Provide the (X, Y) coordinate of the cell's center where the given text is located.  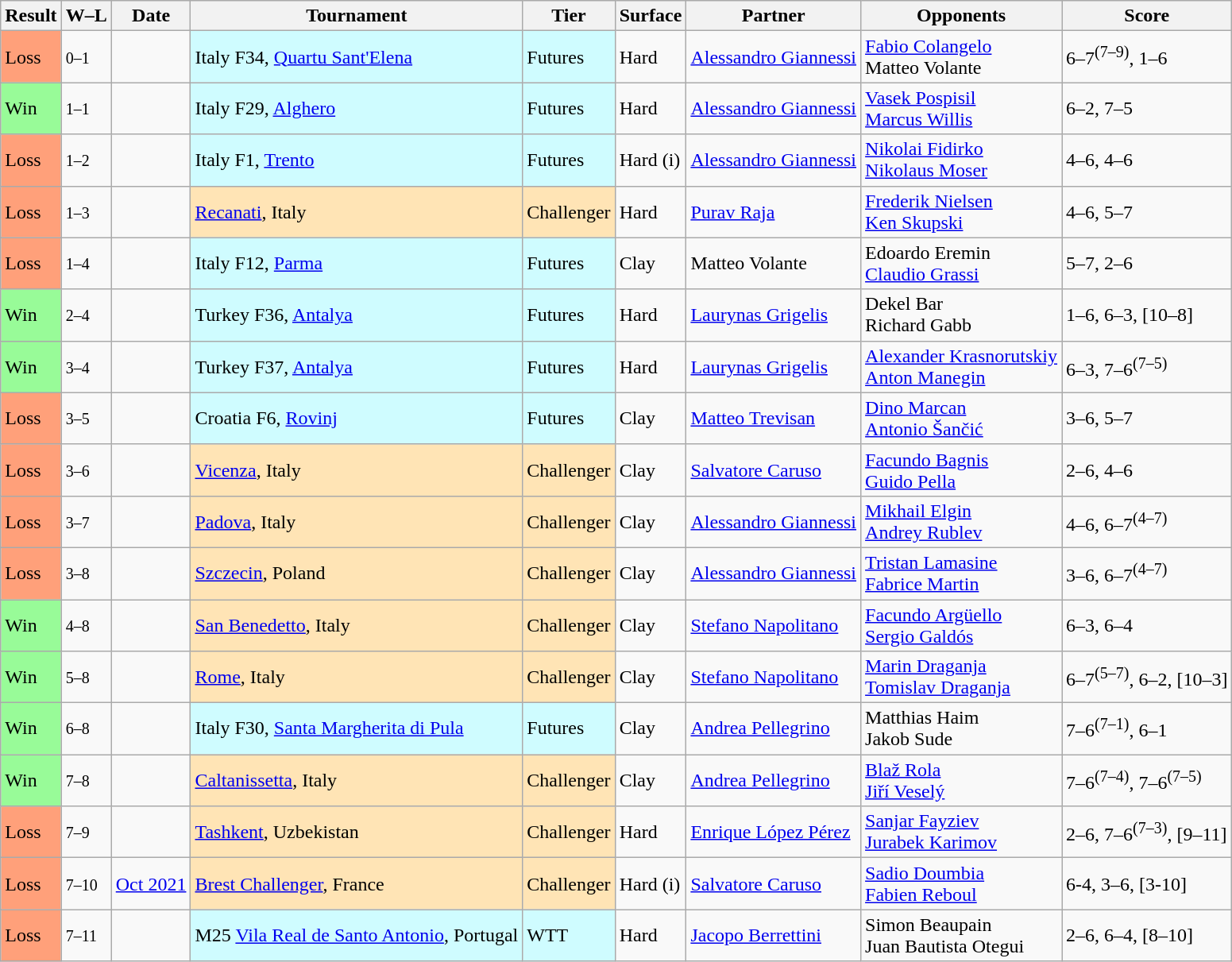
7–8 (86, 780)
1–2 (86, 160)
Matteo Volante (774, 264)
1–6, 6–3, [10–8] (1147, 315)
3–6 (86, 470)
Caltanissetta, Italy (357, 780)
7–11 (86, 936)
1–3 (86, 211)
6–3, 6–4 (1147, 624)
6–7(7–9), 1–6 (1147, 57)
2–6, 4–6 (1147, 470)
6–2, 7–5 (1147, 108)
1–4 (86, 264)
Alexander Krasnorutskiy Anton Manegin (961, 367)
Facundo Argüello Sergio Galdós (961, 624)
W–L (86, 16)
Date (151, 16)
Italy F1, Trento (357, 160)
Blaž Rola Jiří Veselý (961, 780)
Italy F30, Santa Margherita di Pula (357, 729)
Recanati, Italy (357, 211)
3–6, 6–7(4–7) (1147, 574)
2–4 (86, 315)
Edoardo Eremin Claudio Grassi (961, 264)
San Benedetto, Italy (357, 624)
Mikhail Elgin Andrey Rublev (961, 521)
Italy F12, Parma (357, 264)
Oct 2021 (151, 883)
7–10 (86, 883)
Purav Raja (774, 211)
Vasek Pospisil Marcus Willis (961, 108)
Tournament (357, 16)
Enrique López Pérez (774, 833)
6-4, 3–6, [3-10] (1147, 883)
Turkey F37, Antalya (357, 367)
2–6, 6–4, [8–10] (1147, 936)
Brest Challenger, France (357, 883)
Matthias Haim Jakob Sude (961, 729)
M25 Vila Real de Santo Antonio, Portugal (357, 936)
Dino Marcan Antonio Šančić (961, 418)
WTT (569, 936)
Sadio Doumbia Fabien Reboul (961, 883)
4–8 (86, 624)
Nikolai Fidirko Nikolaus Moser (961, 160)
Opponents (961, 16)
Turkey F36, Antalya (357, 315)
Tristan Lamasine Fabrice Martin (961, 574)
7–9 (86, 833)
4–6, 4–6 (1147, 160)
4–6, 6–7(4–7) (1147, 521)
Matteo Trevisan (774, 418)
3–6, 5–7 (1147, 418)
0–1 (86, 57)
Padova, Italy (357, 521)
Vicenza, Italy (357, 470)
Result (31, 16)
7–6(7–4), 7–6(7–5) (1147, 780)
Facundo Bagnis Guido Pella (961, 470)
Frederik Nielsen Ken Skupski (961, 211)
6–7(5–7), 6–2, [10–3] (1147, 677)
Szczecin, Poland (357, 574)
3–8 (86, 574)
3–4 (86, 367)
4–6, 5–7 (1147, 211)
1–1 (86, 108)
Surface (651, 16)
Tashkent, Uzbekistan (357, 833)
Rome, Italy (357, 677)
6–8 (86, 729)
Croatia F6, Rovinj (357, 418)
Fabio Colangelo Matteo Volante (961, 57)
2–6, 7–6(7–3), [9–11] (1147, 833)
Marin Draganja Tomislav Draganja (961, 677)
Sanjar Fayziev Jurabek Karimov (961, 833)
Score (1147, 16)
Italy F29, Alghero (357, 108)
7–6(7–1), 6–1 (1147, 729)
Italy F34, Quartu Sant'Elena (357, 57)
Tier (569, 16)
Partner (774, 16)
5–8 (86, 677)
5–7, 2–6 (1147, 264)
3–7 (86, 521)
6–3, 7–6(7–5) (1147, 367)
3–5 (86, 418)
Dekel Bar Richard Gabb (961, 315)
Simon Beaupain Juan Bautista Otegui (961, 936)
Jacopo Berrettini (774, 936)
